Scan for the cell matching the given text and deliver its [X, Y] coordinate at center. 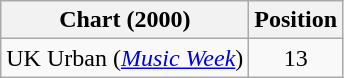
Position [296, 20]
Chart (2000) [125, 20]
13 [296, 58]
UK Urban (Music Week) [125, 58]
